Search for the cell housing the specified text and yield its [X, Y] center coordinate. 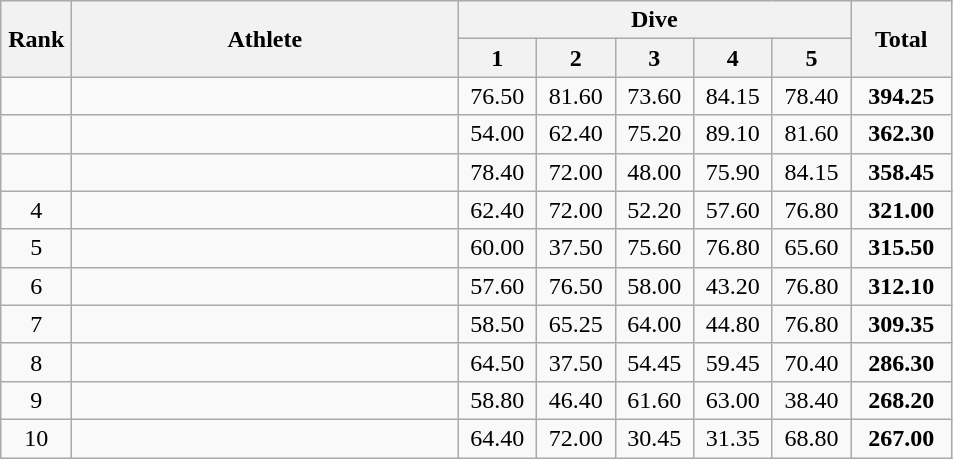
31.35 [734, 438]
54.00 [498, 134]
362.30 [902, 134]
59.45 [734, 362]
Athlete [265, 39]
286.30 [902, 362]
315.50 [902, 248]
358.45 [902, 172]
89.10 [734, 134]
75.60 [654, 248]
312.10 [902, 286]
60.00 [498, 248]
394.25 [902, 96]
58.50 [498, 324]
68.80 [812, 438]
58.80 [498, 400]
61.60 [654, 400]
38.40 [812, 400]
70.40 [812, 362]
44.80 [734, 324]
Total [902, 39]
3 [654, 58]
75.90 [734, 172]
268.20 [902, 400]
8 [36, 362]
Rank [36, 39]
52.20 [654, 210]
309.35 [902, 324]
63.00 [734, 400]
46.40 [576, 400]
64.50 [498, 362]
48.00 [654, 172]
43.20 [734, 286]
10 [36, 438]
6 [36, 286]
65.25 [576, 324]
58.00 [654, 286]
65.60 [812, 248]
64.40 [498, 438]
321.00 [902, 210]
75.20 [654, 134]
73.60 [654, 96]
2 [576, 58]
7 [36, 324]
64.00 [654, 324]
30.45 [654, 438]
Dive [654, 20]
9 [36, 400]
54.45 [654, 362]
1 [498, 58]
267.00 [902, 438]
